Scan for the cell matching the given text and deliver its (x, y) coordinate at center. 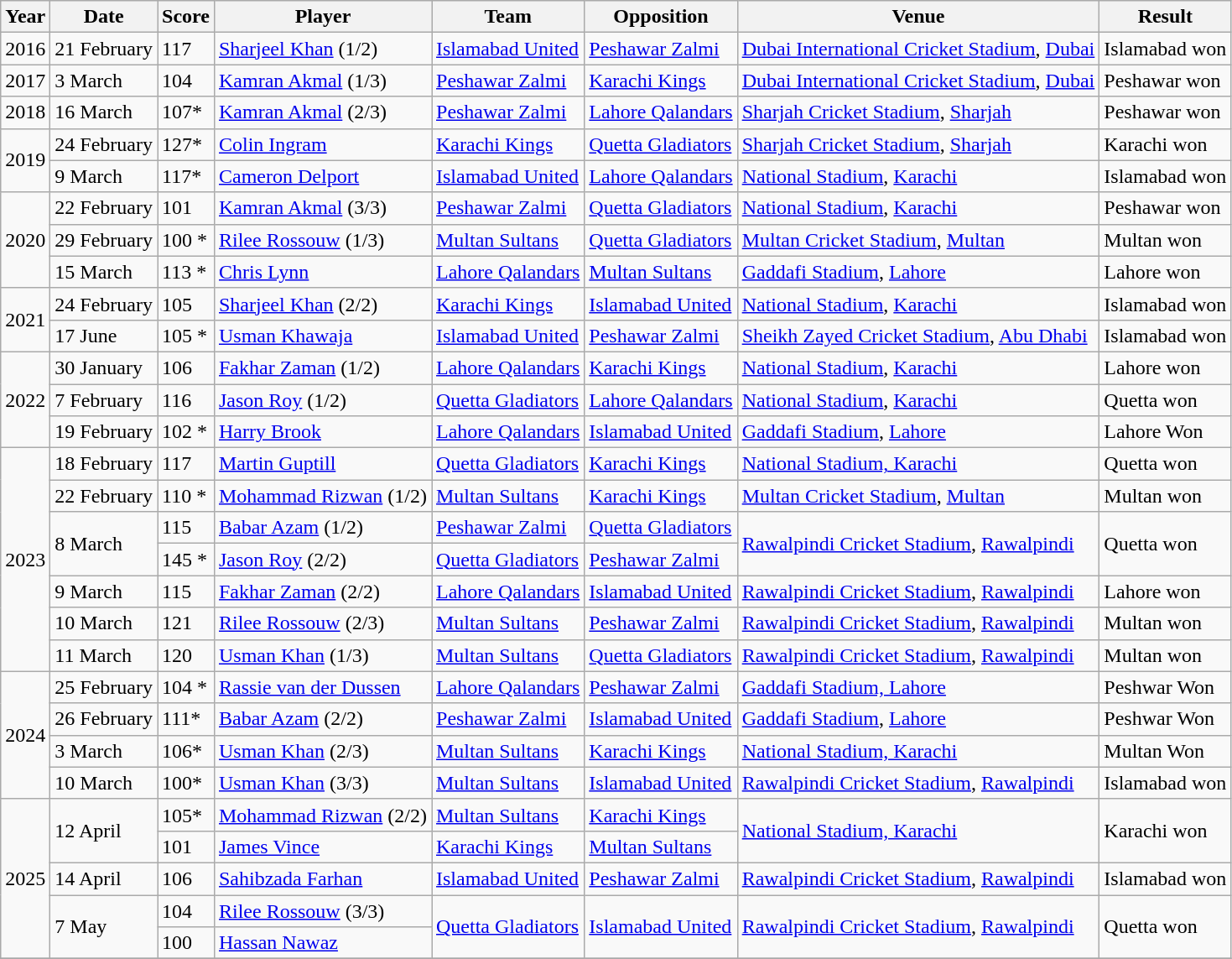
Usman Khan (2/3) (322, 751)
Cameron Delport (322, 176)
2025 (25, 878)
Result (1166, 17)
26 February (104, 719)
Harry Brook (322, 432)
Kamran Akmal (1/3) (322, 81)
Multan Won (1166, 751)
Score (186, 17)
Rilee Rossouw (3/3) (322, 910)
17 June (104, 336)
120 (186, 655)
2018 (25, 112)
Babar Azam (1/2) (322, 528)
105 (186, 304)
121 (186, 623)
110 * (186, 496)
19 February (104, 432)
117* (186, 176)
Jason Roy (1/2) (322, 400)
Venue (918, 17)
Fakhar Zaman (2/2) (322, 592)
11 March (104, 655)
111* (186, 719)
Opposition (661, 17)
21 February (104, 49)
7 May (104, 926)
Mohammad Rizwan (2/2) (322, 815)
Sheikh Zayed Cricket Stadium, Abu Dhabi (918, 336)
2016 (25, 49)
Chris Lynn (322, 272)
Mohammad Rizwan (1/2) (322, 496)
2017 (25, 81)
107* (186, 112)
Sharjeel Khan (2/2) (322, 304)
100 (186, 943)
105 * (186, 336)
2019 (25, 160)
145 * (186, 560)
Kamran Akmal (2/3) (322, 112)
Date (104, 17)
8 March (104, 544)
102 * (186, 432)
7 February (104, 400)
2021 (25, 320)
Fakhar Zaman (1/2) (322, 367)
116 (186, 400)
104 * (186, 687)
15 March (104, 272)
12 April (104, 831)
Rilee Rossouw (2/3) (322, 623)
100* (186, 783)
Sharjeel Khan (1/2) (322, 49)
Lahore Won (1166, 432)
Jason Roy (2/2) (322, 560)
2022 (25, 399)
2023 (25, 560)
Martin Guptill (322, 464)
18 February (104, 464)
2024 (25, 735)
113 * (186, 272)
Kamran Akmal (3/3) (322, 208)
105* (186, 815)
Rilee Rossouw (1/3) (322, 240)
Player (322, 17)
127* (186, 144)
29 February (104, 240)
106* (186, 751)
25 February (104, 687)
Year (25, 17)
Rassie van der Dussen (322, 687)
Usman Khawaja (322, 336)
100 * (186, 240)
Team (507, 17)
Usman Khan (3/3) (322, 783)
Colin Ingram (322, 144)
14 April (104, 878)
2020 (25, 240)
Babar Azam (2/2) (322, 719)
Hassan Nawaz (322, 943)
Sahibzada Farhan (322, 878)
James Vince (322, 847)
30 January (104, 367)
Usman Khan (1/3) (322, 655)
16 March (104, 112)
